Provide the (x, y) coordinate of the cell's center where the given text is located.  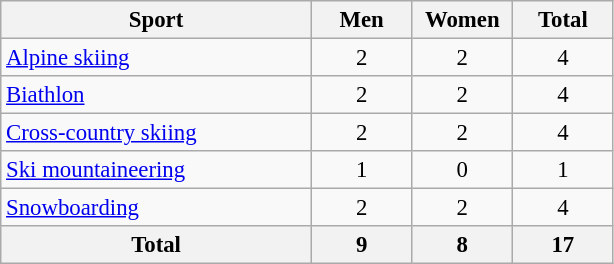
17 (564, 245)
Women (462, 20)
Ski mountaineering (156, 170)
8 (462, 245)
Men (362, 20)
Snowboarding (156, 208)
0 (462, 170)
Alpine skiing (156, 58)
9 (362, 245)
Cross-country skiing (156, 133)
Biathlon (156, 95)
Sport (156, 20)
